Scan for the cell matching the given text and deliver its [X, Y] coordinate at center. 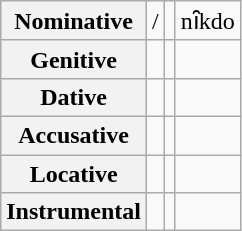
Genitive [74, 59]
nȋkdo [208, 21]
/ [155, 21]
Instrumental [74, 212]
Locative [74, 173]
Nominative [74, 21]
Accusative [74, 135]
Dative [74, 97]
